For the text-containing cell, return its midpoint in [x, y] coordinate format. 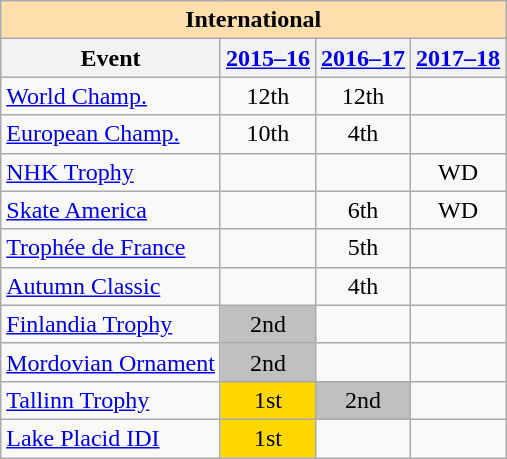
10th [268, 134]
Skate America [111, 210]
Mordovian Ornament [111, 362]
World Champ. [111, 96]
European Champ. [111, 134]
NHK Trophy [111, 172]
2016–17 [362, 58]
Tallinn Trophy [111, 400]
5th [362, 248]
2015–16 [268, 58]
Autumn Classic [111, 286]
Trophée de France [111, 248]
Event [111, 58]
Lake Placid IDI [111, 438]
2017–18 [458, 58]
International [254, 20]
Finlandia Trophy [111, 324]
6th [362, 210]
